Return the (X, Y) coordinate for the center point of the cell that contains the specified text.  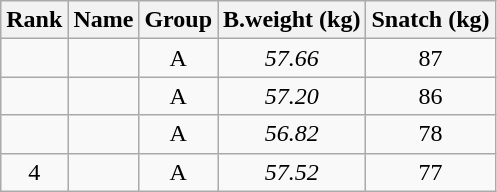
57.52 (292, 172)
57.66 (292, 58)
Rank (34, 20)
57.20 (292, 96)
Snatch (kg) (430, 20)
B.weight (kg) (292, 20)
77 (430, 172)
4 (34, 172)
Name (104, 20)
Group (178, 20)
86 (430, 96)
56.82 (292, 134)
87 (430, 58)
78 (430, 134)
